Return the (x, y) coordinate for the center point of the cell that contains the specified text.  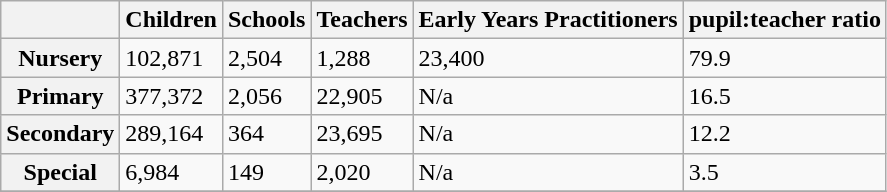
364 (266, 134)
Nursery (60, 58)
Special (60, 172)
Children (172, 20)
12.2 (784, 134)
Primary (60, 96)
Early Years Practitioners (548, 20)
Secondary (60, 134)
23,400 (548, 58)
Schools (266, 20)
23,695 (362, 134)
377,372 (172, 96)
Teachers (362, 20)
16.5 (784, 96)
289,164 (172, 134)
149 (266, 172)
79.9 (784, 58)
2,056 (266, 96)
3.5 (784, 172)
6,984 (172, 172)
2,020 (362, 172)
2,504 (266, 58)
pupil:teacher ratio (784, 20)
102,871 (172, 58)
22,905 (362, 96)
1,288 (362, 58)
